Output the [X, Y] coordinate of the center of the cell containing the given text.  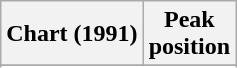
Chart (1991) [72, 34]
Peakposition [189, 34]
